Determine the [X, Y] coordinate at the center of the cell enclosing the given text.  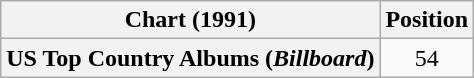
54 [427, 58]
Position [427, 20]
Chart (1991) [190, 20]
US Top Country Albums (Billboard) [190, 58]
